Output the (X, Y) coordinate of the center of the cell containing the given text.  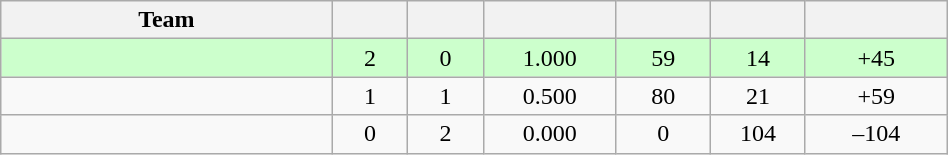
Team (166, 20)
1.000 (549, 58)
59 (664, 58)
21 (758, 96)
–104 (876, 134)
104 (758, 134)
0.500 (549, 96)
14 (758, 58)
80 (664, 96)
+59 (876, 96)
0.000 (549, 134)
+45 (876, 58)
